Extract the (x, y) coordinate from the center of the cell holding the provided text.  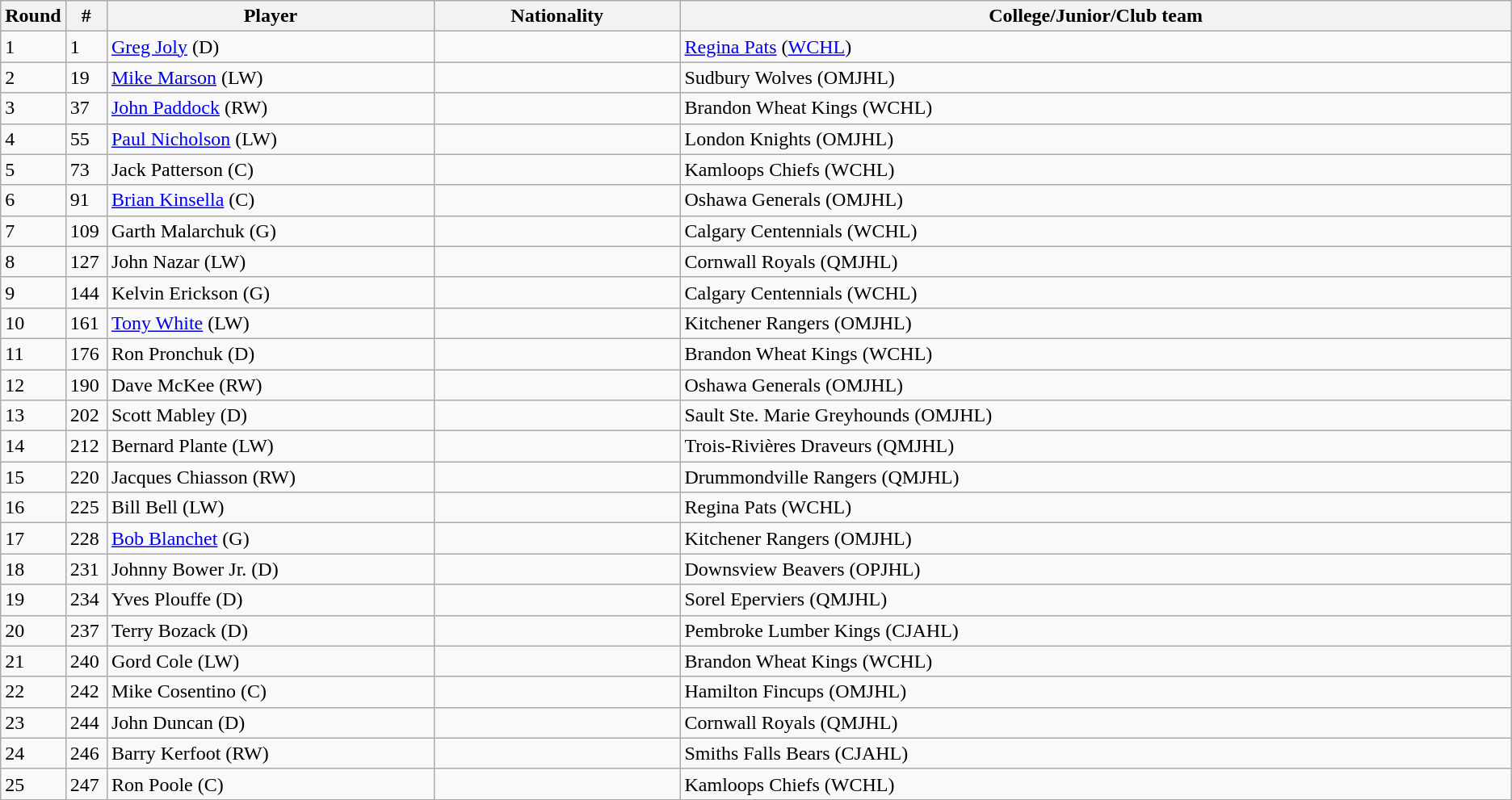
Nationality (557, 16)
Terry Bozack (D) (270, 630)
Mike Cosentino (C) (270, 692)
6 (33, 200)
37 (86, 108)
Sudbury Wolves (OMJHL) (1095, 77)
240 (86, 661)
109 (86, 231)
Round (33, 16)
24 (33, 753)
225 (86, 508)
9 (33, 292)
Smiths Falls Bears (CJAHL) (1095, 753)
20 (33, 630)
Johnny Bower Jr. (D) (270, 569)
7 (33, 231)
220 (86, 477)
190 (86, 385)
246 (86, 753)
Barry Kerfoot (RW) (270, 753)
127 (86, 262)
Tony White (LW) (270, 323)
John Duncan (D) (270, 723)
161 (86, 323)
23 (33, 723)
Gord Cole (LW) (270, 661)
10 (33, 323)
4 (33, 139)
228 (86, 538)
Downsview Beavers (OPJHL) (1095, 569)
176 (86, 354)
16 (33, 508)
8 (33, 262)
Ron Pronchuk (D) (270, 354)
91 (86, 200)
237 (86, 630)
247 (86, 784)
5 (33, 170)
17 (33, 538)
Garth Malarchuk (G) (270, 231)
3 (33, 108)
Kelvin Erickson (G) (270, 292)
231 (86, 569)
Scott Mabley (D) (270, 416)
Bill Bell (LW) (270, 508)
25 (33, 784)
Mike Marson (LW) (270, 77)
Sorel Eperviers (QMJHL) (1095, 600)
13 (33, 416)
Dave McKee (RW) (270, 385)
12 (33, 385)
London Knights (OMJHL) (1095, 139)
212 (86, 446)
15 (33, 477)
21 (33, 661)
Paul Nicholson (LW) (270, 139)
Pembroke Lumber Kings (CJAHL) (1095, 630)
144 (86, 292)
Trois-Rivières Draveurs (QMJHL) (1095, 446)
Brian Kinsella (C) (270, 200)
202 (86, 416)
18 (33, 569)
John Nazar (LW) (270, 262)
2 (33, 77)
Hamilton Fincups (OMJHL) (1095, 692)
Jacques Chiasson (RW) (270, 477)
Sault Ste. Marie Greyhounds (OMJHL) (1095, 416)
Drummondville Rangers (QMJHL) (1095, 477)
55 (86, 139)
234 (86, 600)
Greg Joly (D) (270, 47)
22 (33, 692)
244 (86, 723)
John Paddock (RW) (270, 108)
Bernard Plante (LW) (270, 446)
Bob Blanchet (G) (270, 538)
# (86, 16)
73 (86, 170)
Yves Plouffe (D) (270, 600)
College/Junior/Club team (1095, 16)
Ron Poole (C) (270, 784)
14 (33, 446)
242 (86, 692)
Jack Patterson (C) (270, 170)
11 (33, 354)
Player (270, 16)
